From the cell containing the given text, extract its center point as [X, Y] coordinate. 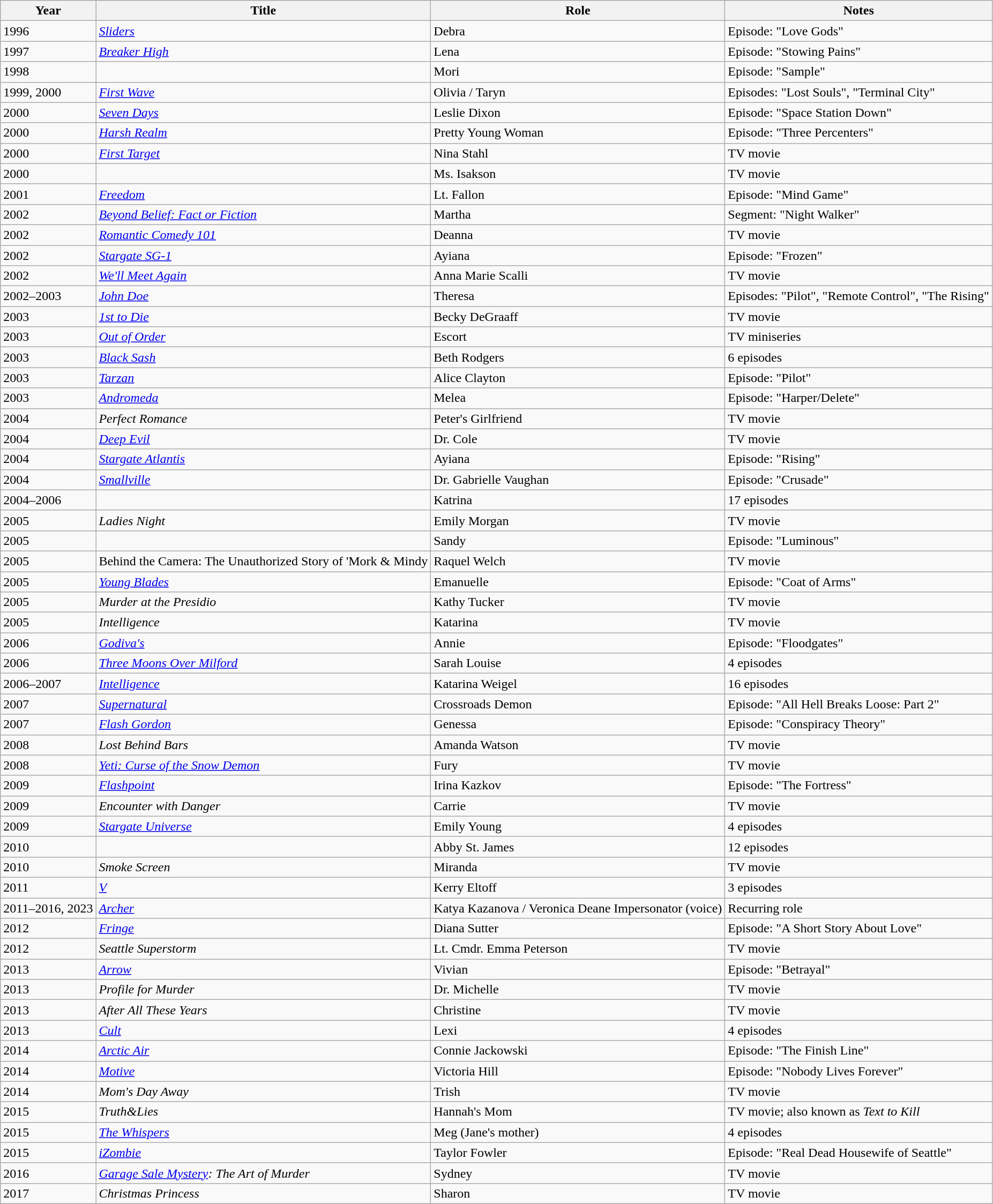
Black Sash [264, 357]
Episode: "A Short Story About Love" [858, 929]
Episode: "The Fortress" [858, 786]
Episode: "Rising" [858, 459]
Notes [858, 11]
Deanna [578, 235]
2004–2006 [48, 500]
Murder at the Presidio [264, 602]
Escort [578, 337]
Freedom [264, 194]
2011–2016, 2023 [48, 908]
Beth Rodgers [578, 357]
16 episodes [858, 684]
Three Moons Over Milford [264, 663]
Leslie Dixon [578, 113]
1996 [48, 31]
Dr. Michelle [578, 990]
We'll Meet Again [264, 276]
Out of Order [264, 337]
Christmas Princess [264, 1193]
First Wave [264, 92]
Episode: "Three Percenters" [858, 133]
Arctic Air [264, 1051]
Sydney [578, 1173]
Segment: "Night Walker" [858, 214]
Role [578, 11]
Flash Gordon [264, 724]
Young Blades [264, 581]
Emily Morgan [578, 520]
1st to Die [264, 317]
Lexi [578, 1030]
2002–2003 [48, 296]
Episodes: "Lost Souls", "Terminal City" [858, 92]
Katarina Weigel [578, 684]
Truth&Lies [264, 1112]
Yeti: Curse of the Snow Demon [264, 765]
12 episodes [858, 847]
2011 [48, 887]
Beyond Belief: Fact or Fiction [264, 214]
After All These Years [264, 1010]
Episode: "Harper/Delete" [858, 398]
Episode: "Luminous" [858, 541]
Episode: "All Hell Breaks Loose: Part 2" [858, 704]
Supernatural [264, 704]
Stargate Universe [264, 826]
Motive [264, 1071]
Olivia / Taryn [578, 92]
Taylor Fowler [578, 1153]
1998 [48, 72]
Pretty Young Woman [578, 133]
Irina Kazkov [578, 786]
Trish [578, 1091]
Fury [578, 765]
Episode: "Stowing Pains" [858, 51]
Theresa [578, 296]
TV movie; also known as Text to Kill [858, 1112]
V [264, 887]
Godiva's [264, 643]
Episode: "Frozen" [858, 256]
Episode: "Floodgates" [858, 643]
Romantic Comedy 101 [264, 235]
Deep Evil [264, 439]
Encounter with Danger [264, 806]
Becky DeGraaff [578, 317]
Connie Jackowski [578, 1051]
Episode: "Sample" [858, 72]
John Doe [264, 296]
1999, 2000 [48, 92]
Abby St. James [578, 847]
Lost Behind Bars [264, 745]
Stargate Atlantis [264, 459]
Episode: "Mind Game" [858, 194]
Katarina [578, 623]
Lena [578, 51]
2017 [48, 1193]
2016 [48, 1173]
TV miniseries [858, 337]
Vivian [578, 969]
2001 [48, 194]
Seven Days [264, 113]
Sarah Louise [578, 663]
Episode: "Conspiracy Theory" [858, 724]
Cult [264, 1030]
17 episodes [858, 500]
Archer [264, 908]
Dr. Gabrielle Vaughan [578, 480]
Episodes: "Pilot", "Remote Control", "The Rising" [858, 296]
Year [48, 11]
Episode: "Space Station Down" [858, 113]
Genessa [578, 724]
Peter's Girlfriend [578, 418]
Christine [578, 1010]
Martha [578, 214]
Hannah's Mom [578, 1112]
Episode: "Nobody Lives Forever" [858, 1071]
Debra [578, 31]
Ms. Isakson [578, 174]
Episode: "Crusade" [858, 480]
Mori [578, 72]
Ladies Night [264, 520]
Profile for Murder [264, 990]
Episode: "Love Gods" [858, 31]
Smallville [264, 480]
Emily Young [578, 826]
Melea [578, 398]
Meg (Jane's mother) [578, 1132]
Katya Kazanova / Veronica Deane Impersonator (voice) [578, 908]
Sandy [578, 541]
Alice Clayton [578, 378]
Sharon [578, 1193]
Perfect Romance [264, 418]
Amanda Watson [578, 745]
Behind the Camera: The Unauthorized Story of 'Mork & Mindy [264, 561]
Andromeda [264, 398]
Episode: "Betrayal" [858, 969]
Recurring role [858, 908]
Episode: "Real Dead Housewife of Seattle" [858, 1153]
Miranda [578, 867]
Breaker High [264, 51]
2006–2007 [48, 684]
Annie [578, 643]
Seattle Superstorm [264, 949]
Katrina [578, 500]
1997 [48, 51]
Flashpoint [264, 786]
Episode: "Pilot" [858, 378]
Diana Sutter [578, 929]
Lt. Cmdr. Emma Peterson [578, 949]
Title [264, 11]
Arrow [264, 969]
Fringe [264, 929]
First Target [264, 153]
Dr. Cole [578, 439]
6 episodes [858, 357]
iZombie [264, 1153]
Harsh Realm [264, 133]
Carrie [578, 806]
Kerry Eltoff [578, 887]
Victoria Hill [578, 1071]
Nina Stahl [578, 153]
The Whispers [264, 1132]
Tarzan [264, 378]
Sliders [264, 31]
Raquel Welch [578, 561]
Smoke Screen [264, 867]
Episode: "The Finish Line" [858, 1051]
Emanuelle [578, 581]
Anna Marie Scalli [578, 276]
Garage Sale Mystery: The Art of Murder [264, 1173]
Crossroads Demon [578, 704]
Kathy Tucker [578, 602]
Episode: "Coat of Arms" [858, 581]
3 episodes [858, 887]
Stargate SG-1 [264, 256]
Lt. Fallon [578, 194]
Mom's Day Away [264, 1091]
